Extract the (X, Y) coordinate from the center of the cell holding the provided text.  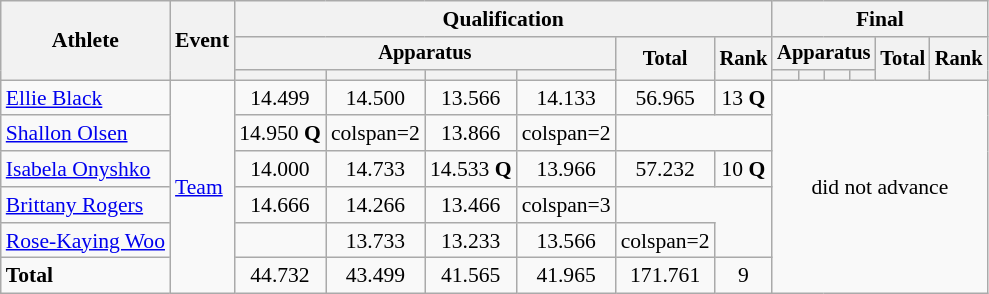
41.565 (471, 276)
57.232 (666, 169)
14.666 (280, 205)
14.000 (280, 169)
14.950 Q (280, 134)
13.733 (376, 241)
Rose-Kaying Woo (86, 241)
13.466 (471, 205)
14.733 (376, 169)
56.965 (666, 98)
44.732 (280, 276)
14.533 Q (471, 169)
Isabela Onyshko (86, 169)
Brittany Rogers (86, 205)
171.761 (666, 276)
13.966 (566, 169)
Athlete (86, 40)
Final (880, 19)
colspan=3 (566, 205)
13 Q (744, 98)
Ellie Black (86, 98)
41.965 (566, 276)
14.500 (376, 98)
Qualification (503, 19)
Event (202, 40)
Team (202, 187)
10 Q (744, 169)
9 (744, 276)
14.266 (376, 205)
14.133 (566, 98)
43.499 (376, 276)
did not advance (880, 187)
Shallon Olsen (86, 134)
13.866 (471, 134)
13.233 (471, 241)
14.499 (280, 98)
